Detect which cell encompasses the target text, then output its (x, y) center coordinate. 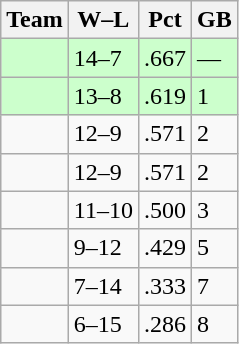
GB (215, 20)
.333 (164, 286)
1 (215, 96)
13–8 (103, 96)
— (215, 58)
.286 (164, 324)
3 (215, 210)
.500 (164, 210)
8 (215, 324)
.619 (164, 96)
W–L (103, 20)
6–15 (103, 324)
7–14 (103, 286)
.667 (164, 58)
Team (35, 20)
9–12 (103, 248)
11–10 (103, 210)
Pct (164, 20)
14–7 (103, 58)
7 (215, 286)
5 (215, 248)
.429 (164, 248)
